Detect which cell encompasses the target text, then output its [x, y] center coordinate. 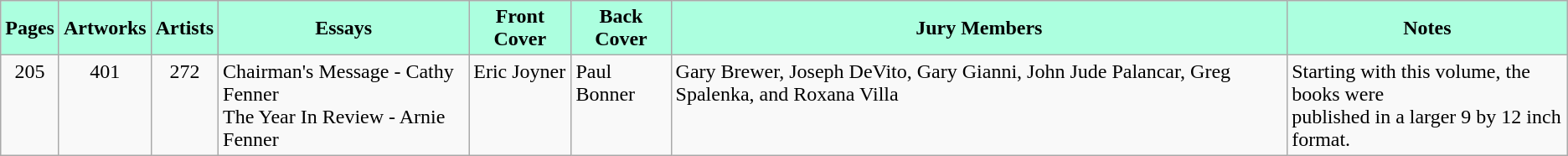
Eric Joyner [520, 106]
Essays [343, 29]
401 [105, 106]
205 [30, 106]
Gary Brewer, Joseph DeVito, Gary Gianni, John Jude Palancar, Greg Spalenka, and Roxana Villa [979, 106]
Paul Bonner [622, 106]
Starting with this volume, the books werepublished in a larger 9 by 12 inch format. [1427, 106]
Chairman's Message - Cathy FennerThe Year In Review - Arnie Fenner [343, 106]
Notes [1427, 29]
Artworks [105, 29]
Front Cover [520, 29]
Back Cover [622, 29]
Jury Members [979, 29]
272 [184, 106]
Artists [184, 29]
Pages [30, 29]
